Capture the cell that displays the provided text and extract its [X, Y] central coordinate. 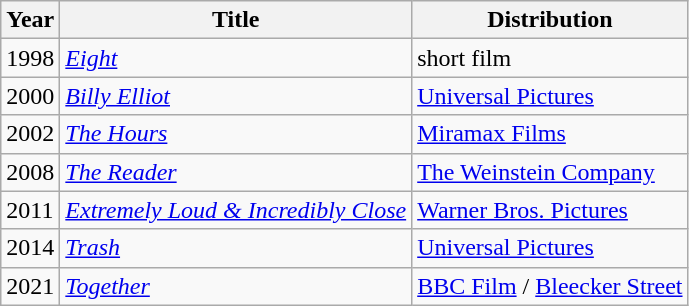
short film [550, 58]
Trash [236, 248]
Eight [236, 58]
Title [236, 20]
1998 [30, 58]
2002 [30, 134]
2021 [30, 286]
BBC Film / Bleecker Street [550, 286]
Warner Bros. Pictures [550, 210]
The Weinstein Company [550, 172]
2014 [30, 248]
Year [30, 20]
Together [236, 286]
The Reader [236, 172]
2008 [30, 172]
Billy Elliot [236, 96]
2000 [30, 96]
The Hours [236, 134]
Distribution [550, 20]
2011 [30, 210]
Miramax Films [550, 134]
Extremely Loud & Incredibly Close [236, 210]
